From the cell containing the given text, extract its center point as [X, Y] coordinate. 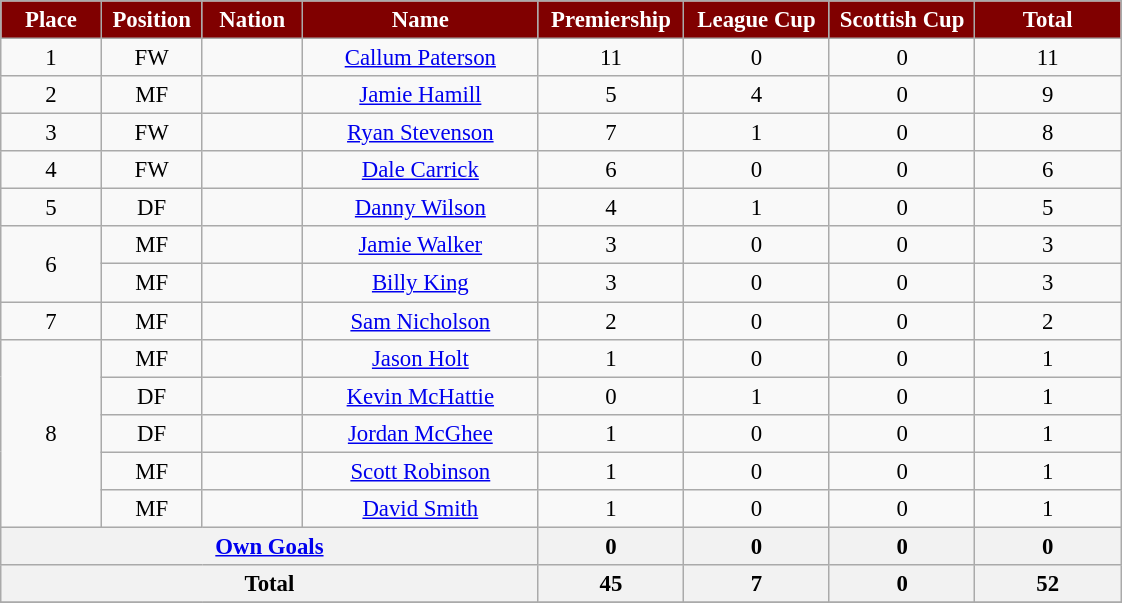
Billy King [421, 283]
Danny Wilson [421, 208]
Callum Paterson [421, 58]
Jordan McGhee [421, 433]
45 [611, 584]
Place [52, 20]
Sam Nicholson [421, 321]
League Cup [757, 20]
9 [1048, 95]
52 [1048, 584]
David Smith [421, 509]
Scottish Cup [902, 20]
Jamie Walker [421, 245]
Premiership [611, 20]
Jamie Hamill [421, 95]
Name [421, 20]
Scott Robinson [421, 471]
Jason Holt [421, 358]
Dale Carrick [421, 170]
Nation [252, 20]
Kevin McHattie [421, 396]
Position [152, 20]
Ryan Stevenson [421, 133]
Own Goals [270, 546]
